Return the [x, y] coordinate for the center point of the cell that contains the specified text.  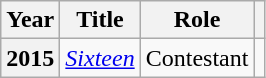
Contestant [197, 58]
Role [197, 20]
Title [100, 20]
2015 [30, 58]
Year [30, 20]
Sixteen [100, 58]
